Return the (X, Y) coordinate for the center point of the cell that contains the specified text.  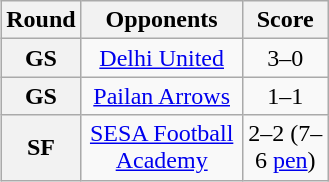
Score (285, 20)
Delhi United (162, 58)
1–1 (285, 96)
SESA Football Academy (162, 148)
SF (41, 148)
2–2 (7–6 pen) (285, 148)
Opponents (162, 20)
3–0 (285, 58)
Round (41, 20)
Pailan Arrows (162, 96)
